Output the [X, Y] coordinate of the center of the cell containing the given text.  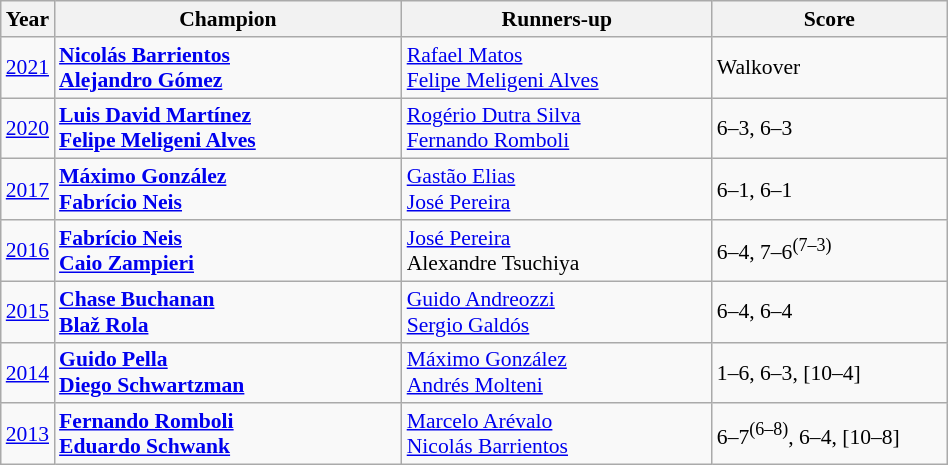
José Pereira Alexandre Tsuchiya [557, 250]
2013 [28, 434]
2014 [28, 372]
Year [28, 19]
6–1, 6–1 [830, 190]
6–4, 7–6(7–3) [830, 250]
Walkover [830, 68]
2016 [28, 250]
Rogério Dutra Silva Fernando Romboli [557, 128]
2021 [28, 68]
Marcelo Arévalo Nicolás Barrientos [557, 434]
Champion [228, 19]
Score [830, 19]
Máximo González Andrés Molteni [557, 372]
Runners-up [557, 19]
Fabrício Neis Caio Zampieri [228, 250]
Máximo González Fabrício Neis [228, 190]
2015 [28, 312]
6–3, 6–3 [830, 128]
2017 [28, 190]
1–6, 6–3, [10–4] [830, 372]
Luis David Martínez Felipe Meligeni Alves [228, 128]
Rafael Matos Felipe Meligeni Alves [557, 68]
6–7(6–8), 6–4, [10–8] [830, 434]
6–4, 6–4 [830, 312]
Chase Buchanan Blaž Rola [228, 312]
Gastão Elias José Pereira [557, 190]
Fernando Romboli Eduardo Schwank [228, 434]
Nicolás Barrientos Alejandro Gómez [228, 68]
Guido Andreozzi Sergio Galdós [557, 312]
2020 [28, 128]
Guido Pella Diego Schwartzman [228, 372]
